Provide the [X, Y] coordinate of the cell's center where the given text is located.  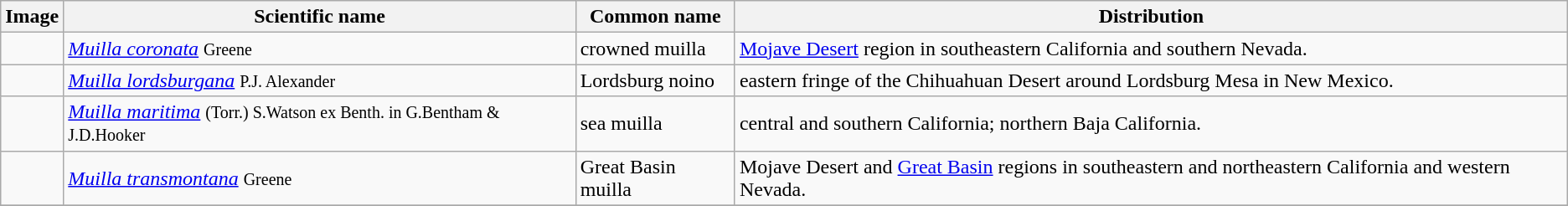
Muilla coronata Greene [320, 49]
Muilla lordsburgana P.J. Alexander [320, 80]
eastern fringe of the Chihuahuan Desert around Lordsburg Mesa in New Mexico. [1151, 80]
sea muilla [655, 124]
Mojave Desert and Great Basin regions in southeastern and northeastern California and western Nevada. [1151, 178]
Scientific name [320, 17]
central and southern California; northern Baja California. [1151, 124]
crowned muilla [655, 49]
Distribution [1151, 17]
Lordsburg noino [655, 80]
Muilla transmontana Greene [320, 178]
Common name [655, 17]
Mojave Desert region in southeastern California and southern Nevada. [1151, 49]
Great Basin muilla [655, 178]
Image [32, 17]
Muilla maritima (Torr.) S.Watson ex Benth. in G.Bentham & J.D.Hooker [320, 124]
